Provide the (x, y) coordinate of the cell's center where the given text is located.  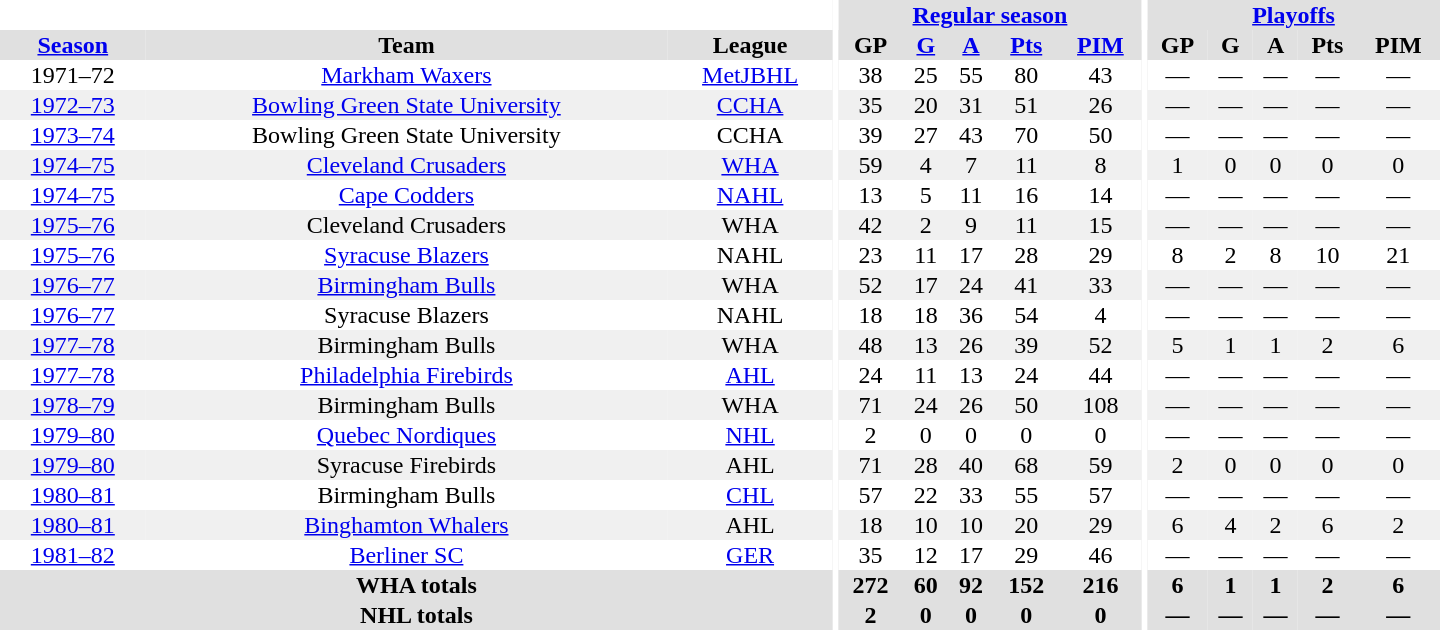
92 (970, 585)
51 (1026, 105)
25 (926, 75)
League (750, 45)
44 (1100, 375)
108 (1100, 405)
31 (970, 105)
36 (970, 315)
54 (1026, 315)
CHL (750, 495)
40 (970, 465)
68 (1026, 465)
NHL (750, 435)
46 (1100, 555)
Quebec Nordiques (407, 435)
Syracuse Firebirds (407, 465)
60 (926, 585)
70 (1026, 135)
12 (926, 555)
80 (1026, 75)
1972–73 (73, 105)
9 (970, 225)
Cape Codders (407, 195)
16 (1026, 195)
1978–79 (73, 405)
GER (750, 555)
48 (870, 345)
38 (870, 75)
216 (1100, 585)
1981–82 (73, 555)
Regular season (990, 15)
15 (1100, 225)
152 (1026, 585)
1973–74 (73, 135)
Berliner SC (407, 555)
41 (1026, 285)
1971–72 (73, 75)
Team (407, 45)
WHA totals (416, 585)
NHL totals (416, 615)
Season (73, 45)
Philadelphia Firebirds (407, 375)
MetJBHL (750, 75)
22 (926, 495)
272 (870, 585)
Binghamton Whalers (407, 525)
42 (870, 225)
14 (1100, 195)
21 (1398, 255)
27 (926, 135)
Markham Waxers (407, 75)
23 (870, 255)
7 (970, 165)
Playoffs (1294, 15)
